Output the (x, y) coordinate of the center of the cell containing the given text.  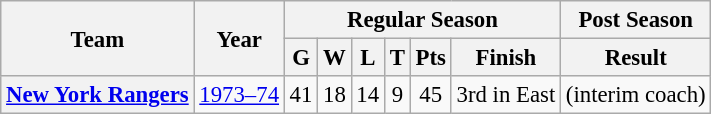
T (397, 58)
G (300, 58)
Year (239, 38)
Regular Season (422, 20)
L (368, 58)
14 (368, 95)
9 (397, 95)
45 (430, 95)
1973–74 (239, 95)
(interim coach) (636, 95)
3rd in East (506, 95)
New York Rangers (98, 95)
Post Season (636, 20)
Finish (506, 58)
Pts (430, 58)
18 (334, 95)
Result (636, 58)
41 (300, 95)
Team (98, 38)
W (334, 58)
